Capture the cell that displays the provided text and extract its (x, y) central coordinate. 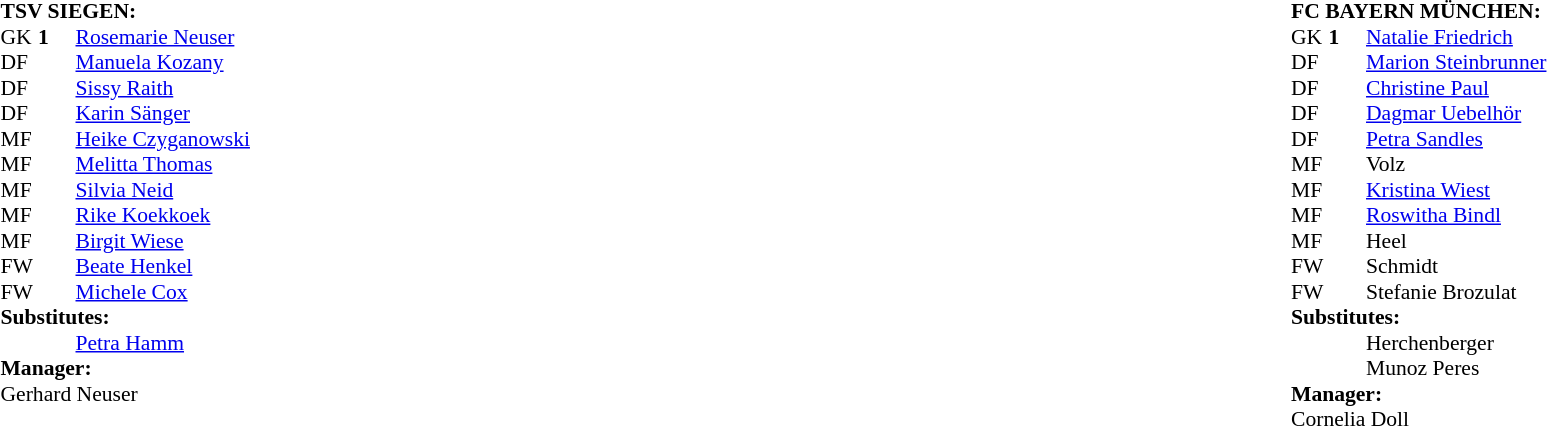
Heel (1456, 241)
Natalie Friedrich (1456, 37)
Christine Paul (1456, 88)
Birgit Wiese (163, 241)
Petra Hamm (163, 343)
Sissy Raith (163, 88)
Rosemarie Neuser (163, 37)
Karin Sänger (163, 113)
Manuela Kozany (163, 63)
Michele Cox (163, 292)
Melitta Thomas (163, 165)
Stefanie Brozulat (1456, 292)
Munoz Peres (1456, 369)
Gerhard Neuser (124, 394)
Silvia Neid (163, 190)
Beate Henkel (163, 267)
Petra Sandles (1456, 139)
Dagmar Uebelhör (1456, 113)
Herchenberger (1456, 343)
Schmidt (1456, 267)
Rike Koekkoek (163, 215)
Volz (1456, 165)
Marion Steinbrunner (1456, 63)
Heike Czyganowski (163, 139)
Kristina Wiest (1456, 190)
Roswitha Bindl (1456, 215)
